Capture the cell that displays the provided text and extract its [x, y] central coordinate. 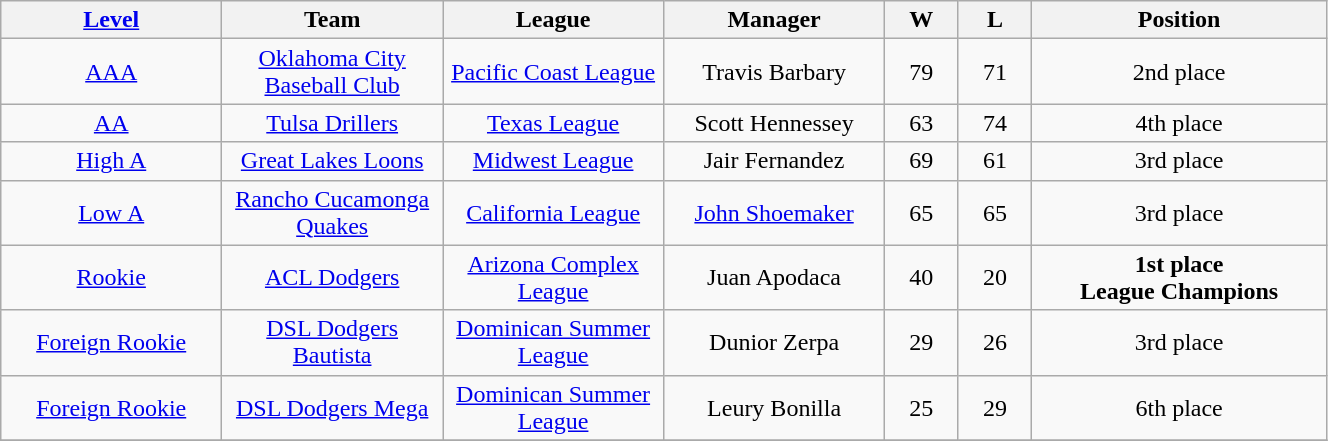
79 [922, 72]
69 [922, 161]
1st place League Champions [1180, 278]
ACL Dodgers [332, 278]
Texas League [554, 123]
20 [995, 278]
Dunior Zerpa [774, 342]
L [995, 20]
63 [922, 123]
Leury Bonilla [774, 408]
DSL Dodgers Mega [332, 408]
25 [922, 408]
AAA [112, 72]
Low A [112, 212]
2nd place [1180, 72]
W [922, 20]
Midwest League [554, 161]
AA [112, 123]
Rancho Cucamonga Quakes [332, 212]
Juan Apodaca [774, 278]
League [554, 20]
Great Lakes Loons [332, 161]
71 [995, 72]
Oklahoma City Baseball Club [332, 72]
40 [922, 278]
61 [995, 161]
John Shoemaker [774, 212]
Arizona Complex League [554, 278]
74 [995, 123]
Tulsa Drillers [332, 123]
Scott Hennessey [774, 123]
Travis Barbary [774, 72]
Manager [774, 20]
Position [1180, 20]
High A [112, 161]
4th place [1180, 123]
6th place [1180, 408]
California League [554, 212]
Jair Fernandez [774, 161]
Team [332, 20]
DSL Dodgers Bautista [332, 342]
Level [112, 20]
Rookie [112, 278]
Pacific Coast League [554, 72]
26 [995, 342]
